Return the (X, Y) coordinate for the center point of the cell that contains the specified text.  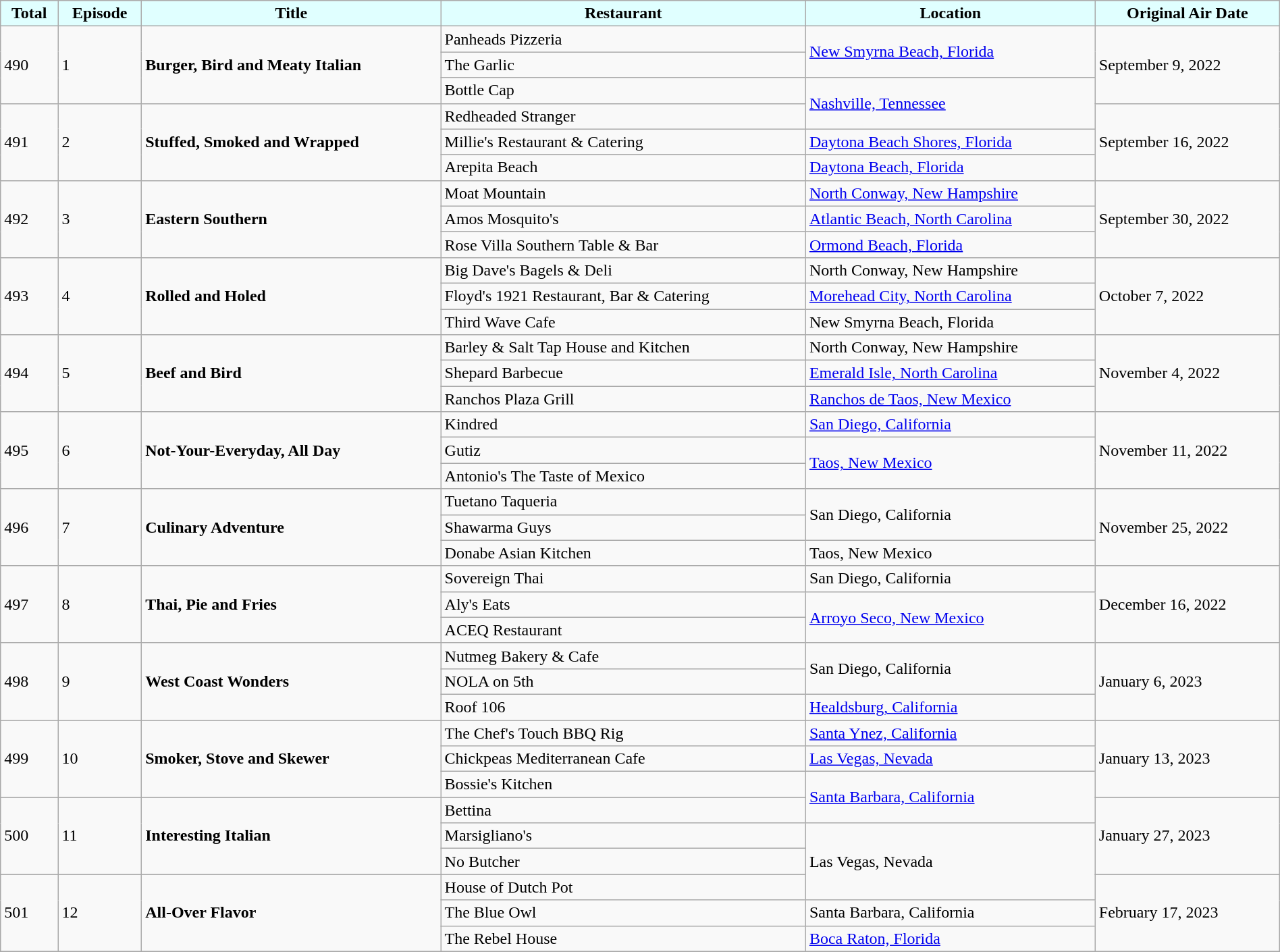
Tuetano Taqueria (623, 502)
Chickpeas Mediterranean Cafe (623, 759)
500 (30, 836)
Nashville, Tennessee (951, 103)
Ormond Beach, Florida (951, 244)
Moat Mountain (623, 193)
Title (292, 14)
Antonio's The Taste of Mexico (623, 476)
The Blue Owl (623, 913)
Big Dave's Bagels & Deli (623, 270)
Bettina (623, 810)
The Rebel House (623, 938)
Arroyo Seco, New Mexico (951, 617)
Bottle Cap (623, 90)
6 (100, 450)
Santa Ynez, California (951, 733)
West Coast Wonders (292, 681)
November 25, 2022 (1187, 527)
497 (30, 604)
Barley & Salt Tap House and Kitchen (623, 348)
3 (100, 219)
Arepita Beach (623, 167)
495 (30, 450)
The Chef's Touch BBQ Rig (623, 733)
Amos Mosquito's (623, 219)
Sovereign Thai (623, 579)
Restaurant (623, 14)
Original Air Date (1187, 14)
Episode (100, 14)
2 (100, 142)
All-Over Flavor (292, 913)
Stuffed, Smoked and Wrapped (292, 142)
Millie's Restaurant & Catering (623, 142)
Smoker, Stove and Skewer (292, 758)
NOLA on 5th (623, 681)
House of Dutch Pot (623, 887)
Healdsburg, California (951, 707)
8 (100, 604)
Location (951, 14)
Not-Your-Everyday, All Day (292, 450)
Nutmeg Bakery & Cafe (623, 656)
11 (100, 836)
Total (30, 14)
494 (30, 373)
Roof 106 (623, 707)
ACEQ Restaurant (623, 630)
January 13, 2023 (1187, 758)
4 (100, 296)
499 (30, 758)
496 (30, 527)
Rose Villa Southern Table & Bar (623, 244)
493 (30, 296)
January 27, 2023 (1187, 836)
November 11, 2022 (1187, 450)
Shepard Barbecue (623, 373)
September 30, 2022 (1187, 219)
Beef and Bird (292, 373)
September 16, 2022 (1187, 142)
10 (100, 758)
Ranchos de Taos, New Mexico (951, 399)
December 16, 2022 (1187, 604)
498 (30, 681)
492 (30, 219)
Interesting Italian (292, 836)
Burger, Bird and Meaty Italian (292, 65)
Aly's Eats (623, 604)
Shawarma Guys (623, 527)
Bossie's Kitchen (623, 785)
Daytona Beach, Florida (951, 167)
9 (100, 681)
Donabe Asian Kitchen (623, 553)
Redheaded Stranger (623, 116)
The Garlic (623, 65)
Emerald Isle, North Carolina (951, 373)
Boca Raton, Florida (951, 938)
September 9, 2022 (1187, 65)
Rolled and Holed (292, 296)
Floyd's 1921 Restaurant, Bar & Catering (623, 296)
490 (30, 65)
Gutiz (623, 450)
Marsigliano's (623, 836)
Third Wave Cafe (623, 322)
No Butcher (623, 862)
Daytona Beach Shores, Florida (951, 142)
Kindred (623, 425)
Thai, Pie and Fries (292, 604)
Panheads Pizzeria (623, 39)
Atlantic Beach, North Carolina (951, 219)
12 (100, 913)
Eastern Southern (292, 219)
February 17, 2023 (1187, 913)
7 (100, 527)
501 (30, 913)
November 4, 2022 (1187, 373)
October 7, 2022 (1187, 296)
Ranchos Plaza Grill (623, 399)
Culinary Adventure (292, 527)
5 (100, 373)
Morehead City, North Carolina (951, 296)
1 (100, 65)
491 (30, 142)
January 6, 2023 (1187, 681)
